Detect which cell encompasses the target text, then output its (X, Y) center coordinate. 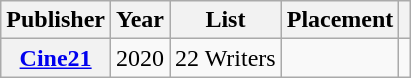
2020 (140, 58)
List (226, 20)
22 Writers (226, 58)
Placement (340, 20)
Publisher (56, 20)
Cine21 (56, 58)
Year (140, 20)
